Find where the given text appears and provide that cell's center as (x, y) coordinate. 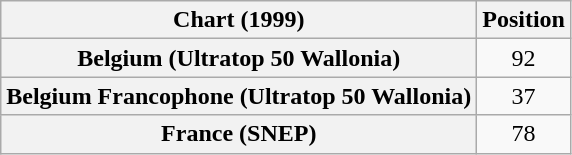
92 (524, 58)
France (SNEP) (239, 134)
Belgium (Ultratop 50 Wallonia) (239, 58)
37 (524, 96)
Belgium Francophone (Ultratop 50 Wallonia) (239, 96)
Chart (1999) (239, 20)
78 (524, 134)
Position (524, 20)
